Locate the cell with the specified text and output its [X, Y] center coordinate. 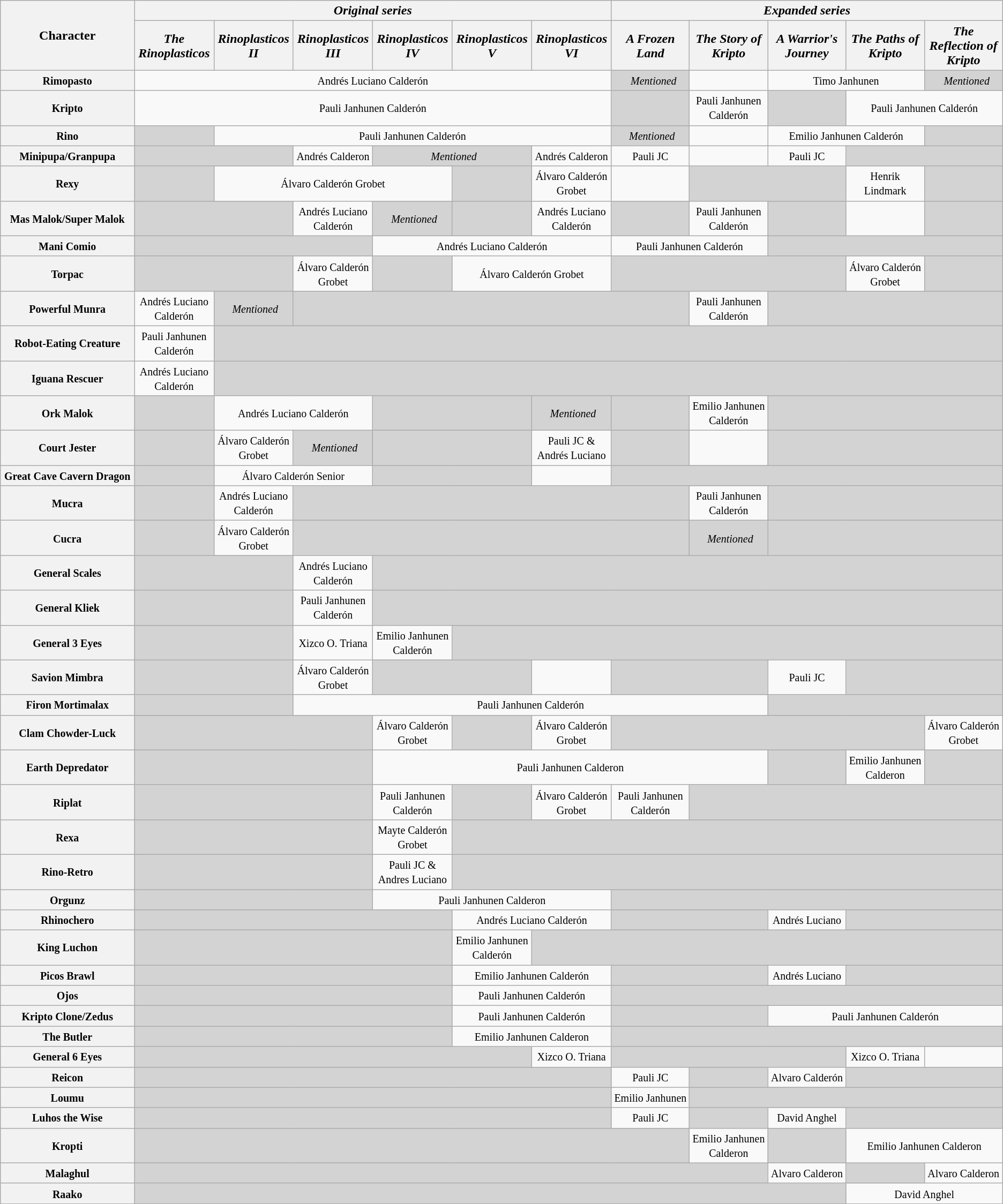
Rexy [68, 183]
General Scales [68, 573]
Original series [373, 11]
Timo Janhunen [846, 80]
Kripto Clone/Zedus [68, 1016]
King Luchon [68, 948]
Reicon [68, 1077]
Iguana Rescuer [68, 378]
Firon Mortimalax [68, 705]
Court Jester [68, 448]
Luhos the Wise [68, 1118]
Mucra [68, 503]
General 3 Eyes [68, 643]
Kropti [68, 1145]
Riplat [68, 802]
General 6 Eyes [68, 1057]
Mani Comio [68, 246]
Emilio Janhunen [650, 1097]
Rexa [68, 837]
Minipupa/Granpupa [68, 156]
Clam Chowder-Luck [68, 733]
Earth Depredator [68, 767]
The Reflection of Kripto [963, 46]
Malaghul [68, 1173]
Picos Brawl [68, 975]
A Frozen Land [650, 46]
Orgunz [68, 899]
The Story of Kripto [729, 46]
Álvaro Calderón Senior [294, 476]
Loumu [68, 1097]
Rino [68, 136]
Mayte Calderón Grobet [413, 837]
Raako [68, 1193]
Expanded series [807, 11]
Rinoplasticos II [253, 46]
Cucra [68, 538]
The Rinoplasticos [174, 46]
Pauli JC & Andrés Luciano [571, 448]
Rimopasto [68, 80]
Character [68, 35]
Powerful Munra [68, 308]
Rinoplasticos III [333, 46]
The Butler [68, 1036]
The Paths of Kripto [885, 46]
Rino-Retro [68, 872]
Rinoplasticos IV [413, 46]
Savion Mimbra [68, 677]
Great Cave Cavern Dragon [68, 476]
Alvaro Calderón [807, 1077]
Pauli JC & Andres Luciano [413, 872]
Henrik Lindmark [885, 183]
Ork Malok [68, 413]
General Kliek [68, 607]
Mas Malok/Super Malok [68, 219]
Ojos [68, 996]
Rinoplasticos VI [571, 46]
Kripto [68, 108]
A Warrior's Journey [807, 46]
Robot-Eating Creature [68, 343]
Rinoplasticos V [492, 46]
Torpac [68, 273]
Rhinochero [68, 920]
